Output the [X, Y] coordinate of the center of the cell containing the given text.  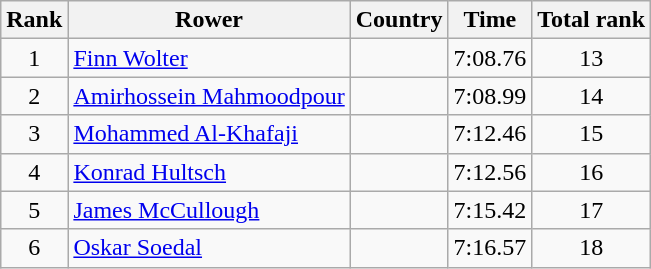
7:12.46 [490, 134]
15 [592, 134]
5 [34, 210]
7:12.56 [490, 172]
7:15.42 [490, 210]
7:16.57 [490, 248]
18 [592, 248]
13 [592, 58]
Time [490, 20]
Oskar Soedal [209, 248]
Mohammed Al-Khafaji [209, 134]
4 [34, 172]
Rank [34, 20]
Country [399, 20]
1 [34, 58]
17 [592, 210]
14 [592, 96]
James McCullough [209, 210]
3 [34, 134]
Amirhossein Mahmoodpour [209, 96]
Rower [209, 20]
7:08.99 [490, 96]
16 [592, 172]
7:08.76 [490, 58]
Finn Wolter [209, 58]
Total rank [592, 20]
6 [34, 248]
2 [34, 96]
Konrad Hultsch [209, 172]
